Search for the cell housing the specified text and yield its (x, y) center coordinate. 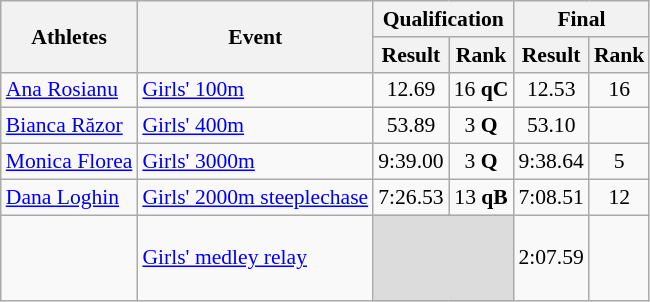
Bianca Răzor (70, 126)
53.89 (410, 126)
2:07.59 (550, 258)
12 (620, 197)
Dana Loghin (70, 197)
5 (620, 162)
9:39.00 (410, 162)
7:26.53 (410, 197)
Ana Rosianu (70, 90)
53.10 (550, 126)
Athletes (70, 36)
12.53 (550, 90)
Girls' medley relay (255, 258)
Event (255, 36)
Qualification (443, 19)
Monica Florea (70, 162)
Girls' 2000m steeplechase (255, 197)
Final (581, 19)
Girls' 400m (255, 126)
Girls' 100m (255, 90)
9:38.64 (550, 162)
16 (620, 90)
Girls' 3000m (255, 162)
7:08.51 (550, 197)
12.69 (410, 90)
13 qB (482, 197)
16 qC (482, 90)
